Locate the cell with the specified text and output its (X, Y) center coordinate. 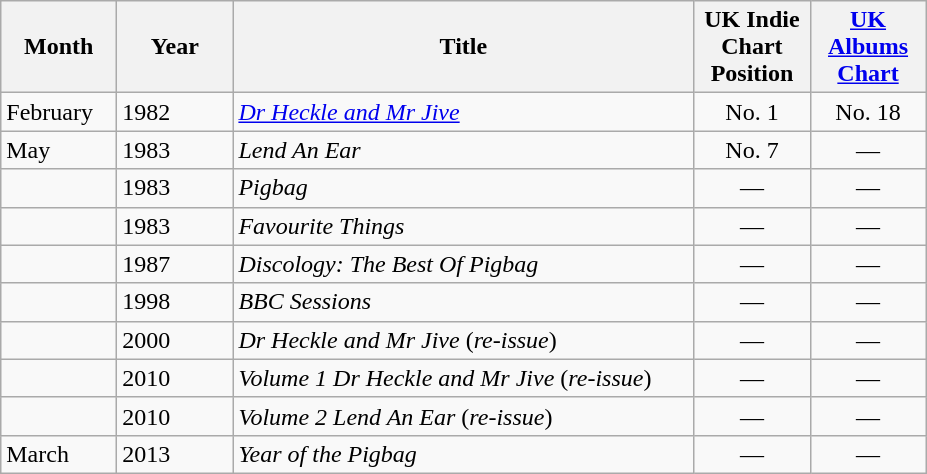
1982 (175, 112)
Pigbag (464, 188)
BBC Sessions (464, 302)
Year of the Pigbag (464, 454)
February (59, 112)
Year (175, 47)
1998 (175, 302)
Volume 1 Dr Heckle and Mr Jive (re-issue) (464, 378)
Month (59, 47)
No. 1 (752, 112)
No. 7 (752, 150)
Lend An Ear (464, 150)
Dr Heckle and Mr Jive (re-issue) (464, 340)
No. 18 (868, 112)
UK Albums Chart (868, 47)
Favourite Things (464, 226)
May (59, 150)
March (59, 454)
UK Indie Chart Position (752, 47)
Volume 2 Lend An Ear (re-issue) (464, 416)
2000 (175, 340)
2013 (175, 454)
Title (464, 47)
Discology: The Best Of Pigbag (464, 264)
Dr Heckle and Mr Jive (464, 112)
1987 (175, 264)
